Return (X, Y) of the center of cell containing provided text 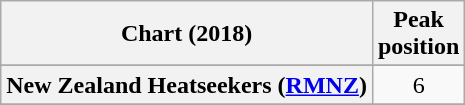
6 (418, 85)
Peak position (418, 34)
New Zealand Heatseekers (RMNZ) (187, 85)
Chart (2018) (187, 34)
